For the text-containing cell, return its midpoint in (X, Y) coordinate format. 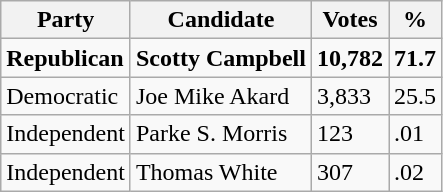
Thomas White (220, 172)
Candidate (220, 20)
.01 (416, 134)
Party (66, 20)
25.5 (416, 96)
3,833 (350, 96)
123 (350, 134)
10,782 (350, 58)
Republican (66, 58)
307 (350, 172)
Joe Mike Akard (220, 96)
Democratic (66, 96)
% (416, 20)
71.7 (416, 58)
Votes (350, 20)
Parke S. Morris (220, 134)
.02 (416, 172)
Scotty Campbell (220, 58)
